Return the [X, Y] coordinate for the center point of the cell that contains the specified text.  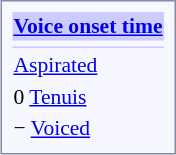
Aspirated [88, 65]
0 Tenuis [88, 96]
Voice onset time [88, 26]
− Voiced [88, 128]
